Provide the [X, Y] coordinate of the cell's center where the given text is located.  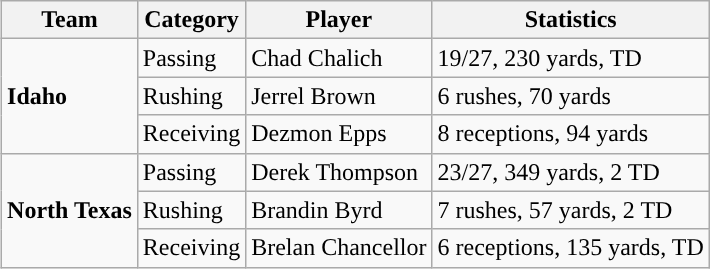
6 receptions, 135 yards, TD [570, 248]
North Texas [70, 210]
Team [70, 20]
Brelan Chancellor [339, 248]
19/27, 230 yards, TD [570, 58]
Jerrel Brown [339, 96]
Brandin Byrd [339, 210]
6 rushes, 70 yards [570, 96]
Statistics [570, 20]
7 rushes, 57 yards, 2 TD [570, 210]
Idaho [70, 96]
8 receptions, 94 yards [570, 134]
Dezmon Epps [339, 134]
Derek Thompson [339, 172]
Chad Chalich [339, 58]
23/27, 349 yards, 2 TD [570, 172]
Player [339, 20]
Category [191, 20]
